Capture the cell that displays the provided text and extract its [X, Y] central coordinate. 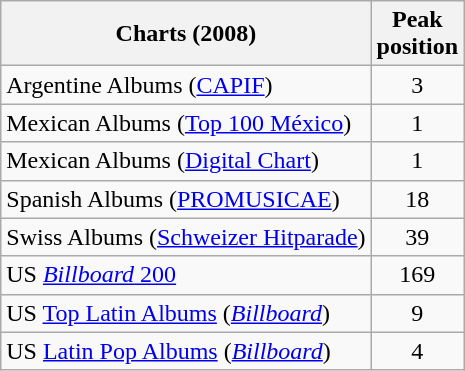
169 [417, 275]
Charts (2008) [186, 34]
US Latin Pop Albums (Billboard) [186, 351]
US Top Latin Albums (Billboard) [186, 313]
4 [417, 351]
18 [417, 199]
3 [417, 85]
Mexican Albums (Digital Chart) [186, 161]
Mexican Albums (Top 100 México) [186, 123]
Swiss Albums (Schweizer Hitparade) [186, 237]
US Billboard 200 [186, 275]
Argentine Albums (CAPIF) [186, 85]
Peakposition [417, 34]
9 [417, 313]
39 [417, 237]
Spanish Albums (PROMUSICAE) [186, 199]
